Return [X, Y] of the center of cell containing provided text 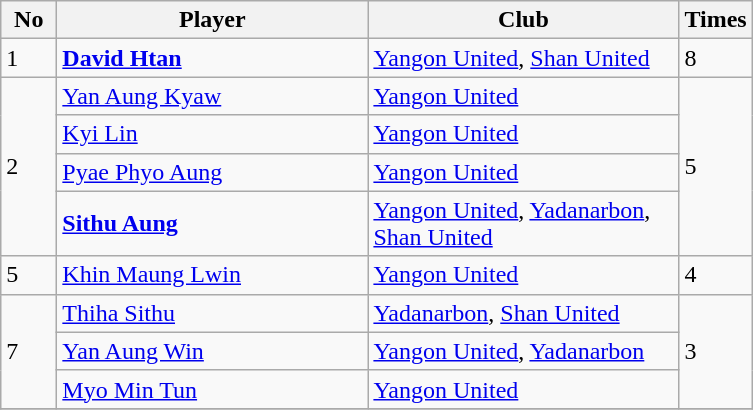
Yan Aung Kyaw [212, 96]
No [29, 20]
Yangon United, Yadanarbon [524, 351]
Pyae Phyo Aung [212, 172]
Sithu Aung [212, 224]
2 [29, 166]
4 [716, 275]
Yangon United, Shan United [524, 58]
Khin Maung Lwin [212, 275]
Yan Aung Win [212, 351]
David Htan [212, 58]
8 [716, 58]
Thiha Sithu [212, 313]
Yangon United, Yadanarbon, Shan United [524, 224]
Kyi Lin [212, 134]
Yadanarbon, Shan United [524, 313]
7 [29, 351]
1 [29, 58]
3 [716, 351]
Player [212, 20]
Club [524, 20]
Myo Min Tun [212, 389]
Times [716, 20]
